Determine the (X, Y) coordinate at the center of the cell enclosing the given text.  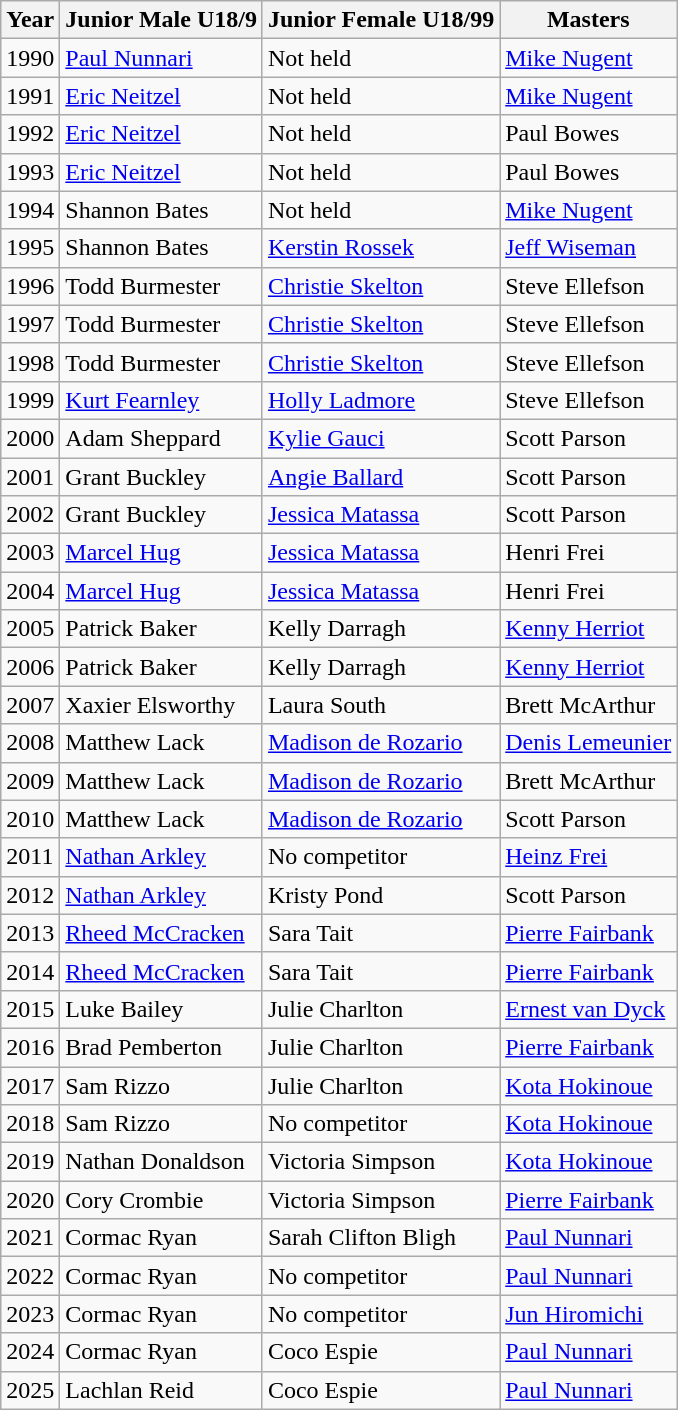
1998 (30, 362)
Year (30, 20)
Adam Sheppard (162, 438)
2001 (30, 477)
1999 (30, 400)
2007 (30, 705)
2010 (30, 819)
Junior Male U18/9 (162, 20)
Laura South (380, 705)
Kristy Pond (380, 895)
1996 (30, 286)
1992 (30, 134)
Junior Female U18/99 (380, 20)
Xaxier Elsworthy (162, 705)
Masters (588, 20)
2003 (30, 553)
2005 (30, 629)
2006 (30, 667)
Angie Ballard (380, 477)
1997 (30, 324)
Luke Bailey (162, 1009)
Jeff Wiseman (588, 248)
2011 (30, 857)
Denis Lemeunier (588, 743)
2024 (30, 1352)
Sarah Clifton Bligh (380, 1238)
1994 (30, 210)
2019 (30, 1162)
Kylie Gauci (380, 438)
2017 (30, 1085)
2014 (30, 971)
Holly Ladmore (380, 400)
Kerstin Rossek (380, 248)
Brad Pemberton (162, 1047)
Jun Hiromichi (588, 1314)
1993 (30, 172)
2004 (30, 591)
Cory Crombie (162, 1200)
1990 (30, 58)
Lachlan Reid (162, 1390)
Kurt Fearnley (162, 400)
2021 (30, 1238)
2009 (30, 781)
2018 (30, 1124)
2025 (30, 1390)
2023 (30, 1314)
2022 (30, 1276)
Nathan Donaldson (162, 1162)
2016 (30, 1047)
1991 (30, 96)
2002 (30, 515)
2013 (30, 933)
2008 (30, 743)
2000 (30, 438)
2020 (30, 1200)
2015 (30, 1009)
Ernest van Dyck (588, 1009)
2012 (30, 895)
1995 (30, 248)
Heinz Frei (588, 857)
